Scan for the cell matching the given text and deliver its [x, y] coordinate at center. 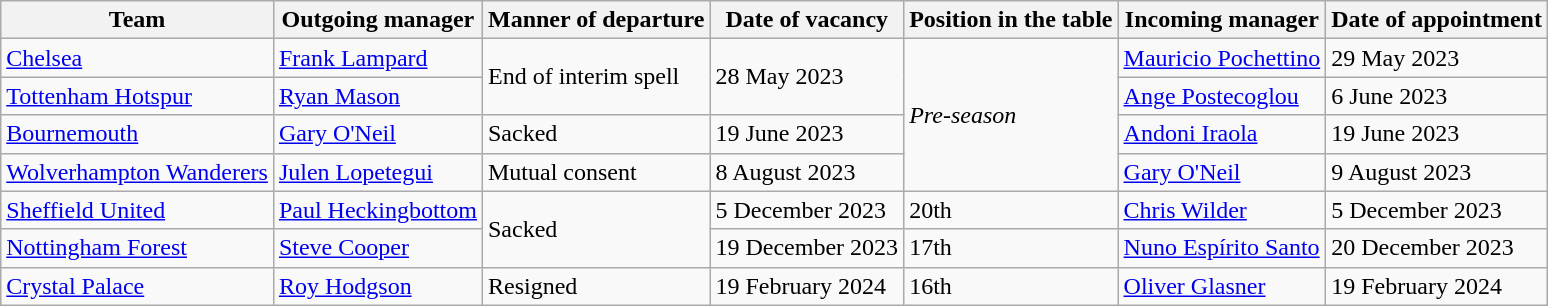
16th [1011, 286]
Paul Heckingbottom [378, 210]
Julen Lopetegui [378, 172]
19 December 2023 [807, 248]
20 December 2023 [1437, 248]
Bournemouth [138, 134]
Mutual consent [596, 172]
Date of appointment [1437, 20]
Andoni Iraola [1222, 134]
Nuno Espírito Santo [1222, 248]
Incoming manager [1222, 20]
28 May 2023 [807, 77]
9 August 2023 [1437, 172]
Steve Cooper [378, 248]
Roy Hodgson [378, 286]
Nottingham Forest [138, 248]
Tottenham Hotspur [138, 96]
Sheffield United [138, 210]
29 May 2023 [1437, 58]
Pre-season [1011, 115]
Ange Postecoglou [1222, 96]
Date of vacancy [807, 20]
Wolverhampton Wanderers [138, 172]
Chelsea [138, 58]
End of interim spell [596, 77]
Ryan Mason [378, 96]
8 August 2023 [807, 172]
20th [1011, 210]
Manner of departure [596, 20]
Outgoing manager [378, 20]
Team [138, 20]
Oliver Glasner [1222, 286]
6 June 2023 [1437, 96]
Resigned [596, 286]
Chris Wilder [1222, 210]
17th [1011, 248]
Position in the table [1011, 20]
Mauricio Pochettino [1222, 58]
Frank Lampard [378, 58]
Crystal Palace [138, 286]
